Return the (x, y) coordinate for the center point of the cell that contains the specified text.  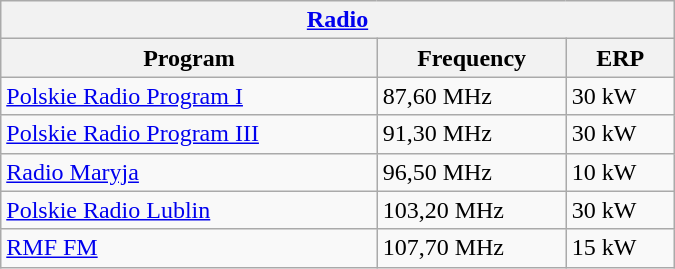
Polskie Radio Lublin (189, 210)
87,60 MHz (472, 96)
107,70 MHz (472, 248)
Radio (338, 20)
96,50 MHz (472, 172)
91,30 MHz (472, 134)
Polskie Radio Program III (189, 134)
15 kW (620, 248)
Frequency (472, 58)
Polskie Radio Program I (189, 96)
Program (189, 58)
103,20 MHz (472, 210)
Radio Maryja (189, 172)
10 kW (620, 172)
ERP (620, 58)
RMF FM (189, 248)
